Locate the cell with the specified text and output its (X, Y) center coordinate. 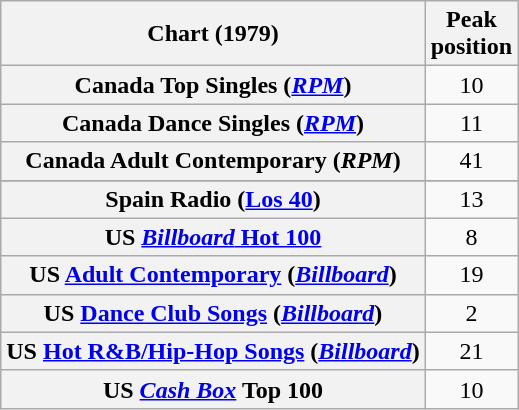
Spain Radio (Los 40) (213, 199)
Canada Top Singles (RPM) (213, 85)
Chart (1979) (213, 34)
21 (471, 351)
US Adult Contemporary (Billboard) (213, 275)
US Billboard Hot 100 (213, 237)
11 (471, 123)
2 (471, 313)
US Cash Box Top 100 (213, 389)
19 (471, 275)
Canada Dance Singles (RPM) (213, 123)
US Hot R&B/Hip-Hop Songs (Billboard) (213, 351)
Peakposition (471, 34)
US Dance Club Songs (Billboard) (213, 313)
8 (471, 237)
13 (471, 199)
Canada Adult Contemporary (RPM) (213, 161)
41 (471, 161)
